Return the (X, Y) coordinate for the center point of the cell that contains the specified text.  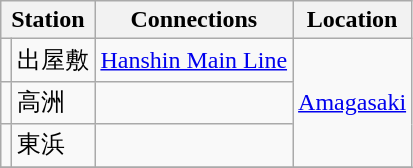
東浜 (54, 146)
Hanshin Main Line (194, 60)
Location (352, 20)
出屋敷 (54, 60)
Connections (194, 20)
高洲 (54, 102)
Amagasaki (352, 103)
Station (48, 20)
